Locate the cell with the specified text and output its (x, y) center coordinate. 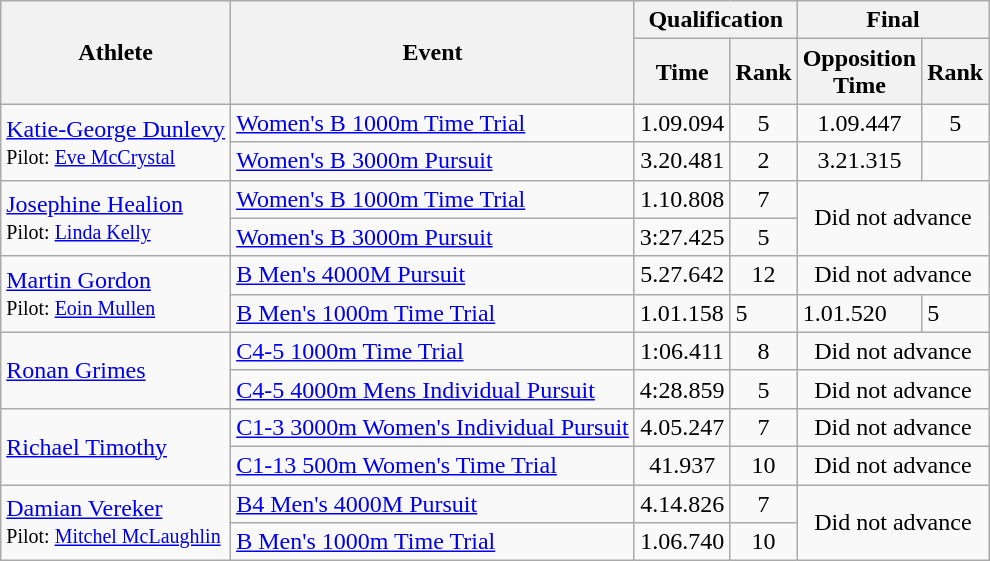
C1-3 3000m Women's Individual Pursuit (433, 427)
1.06.740 (682, 542)
41.937 (682, 465)
4.05.247 (682, 427)
Final (893, 20)
3:27.425 (682, 237)
5.27.642 (682, 275)
Event (433, 52)
2 (764, 161)
B Men's 4000M Pursuit (433, 275)
1.09.094 (682, 123)
4:28.859 (682, 389)
1.01.158 (682, 313)
3.20.481 (682, 161)
1.01.520 (859, 313)
C4-5 1000m Time Trial (433, 351)
Damian VerekerPilot: Mitchel McLaughlin (116, 522)
Time (682, 72)
12 (764, 275)
OppositionTime (859, 72)
Athlete (116, 52)
1.09.447 (859, 123)
C1-13 500m Women's Time Trial (433, 465)
C4-5 4000m Mens Individual Pursuit (433, 389)
Richael Timothy (116, 446)
Qualification (716, 20)
3.21.315 (859, 161)
1.10.808 (682, 199)
B4 Men's 4000M Pursuit (433, 503)
1:06.411 (682, 351)
Martin GordonPilot: Eoin Mullen (116, 294)
Josephine HealionPilot: Linda Kelly (116, 218)
Ronan Grimes (116, 370)
8 (764, 351)
Katie-George DunlevyPilot: Eve McCrystal (116, 142)
4.14.826 (682, 503)
